Detect which cell encompasses the target text, then output its (X, Y) center coordinate. 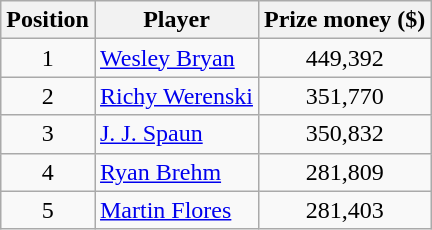
350,832 (344, 134)
281,809 (344, 172)
351,770 (344, 96)
Richy Werenski (176, 96)
Prize money ($) (344, 20)
449,392 (344, 58)
Wesley Bryan (176, 58)
Martin Flores (176, 210)
Player (176, 20)
4 (48, 172)
J. J. Spaun (176, 134)
2 (48, 96)
5 (48, 210)
Ryan Brehm (176, 172)
3 (48, 134)
Position (48, 20)
281,403 (344, 210)
1 (48, 58)
